Extract the [X, Y] coordinate from the center of the cell holding the provided text.  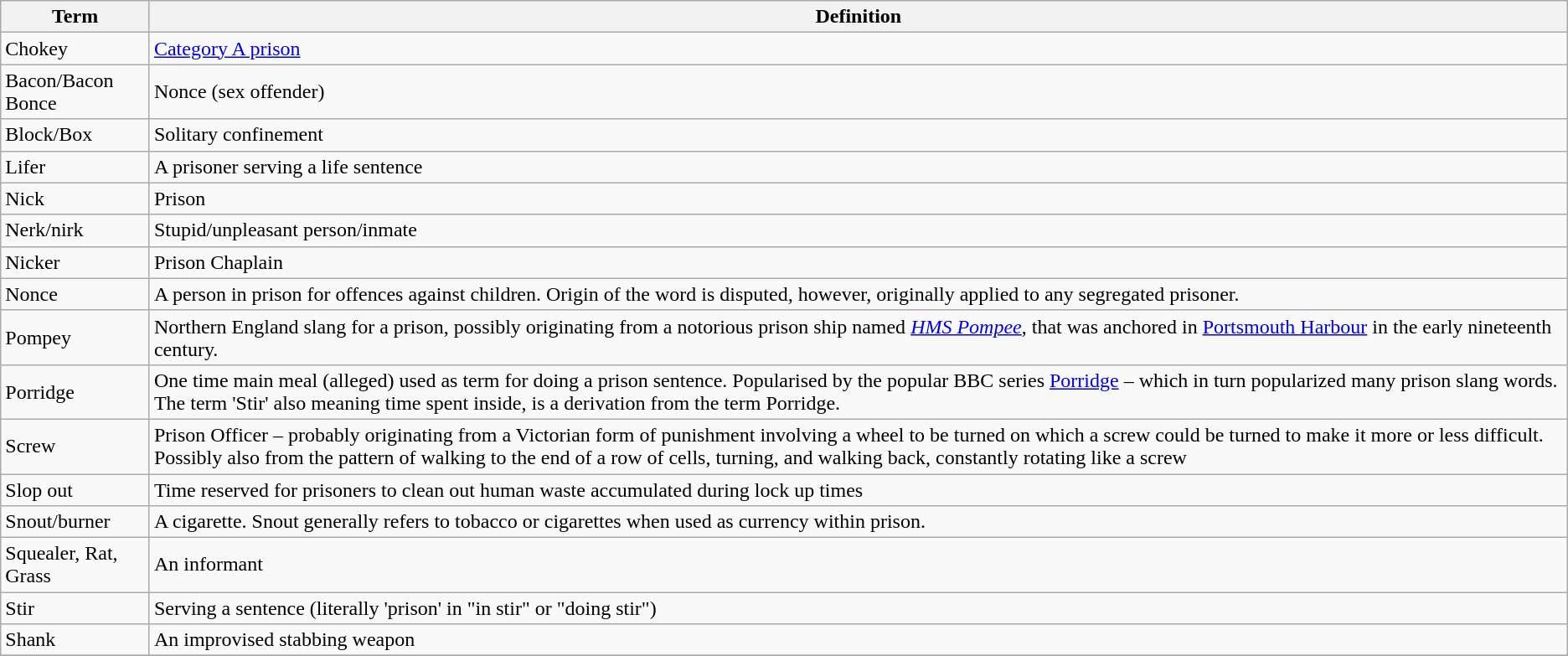
A person in prison for offences against children. Origin of the word is disputed, however, originally applied to any segregated prisoner. [858, 294]
Category A prison [858, 49]
Stir [75, 608]
Chokey [75, 49]
Squealer, Rat, Grass [75, 565]
Stupid/unpleasant person/inmate [858, 230]
Block/Box [75, 135]
Time reserved for prisoners to clean out human waste accumulated during lock up times [858, 490]
Nicker [75, 262]
Lifer [75, 167]
Nerk/nirk [75, 230]
Nonce [75, 294]
Pompey [75, 337]
Slop out [75, 490]
Definition [858, 17]
Solitary confinement [858, 135]
Prison Chaplain [858, 262]
Nonce (sex offender) [858, 92]
Screw [75, 446]
Term [75, 17]
A cigarette. Snout generally refers to tobacco or cigarettes when used as currency within prison. [858, 522]
Shank [75, 640]
An improvised stabbing weapon [858, 640]
An informant [858, 565]
Nick [75, 199]
Porridge [75, 392]
A prisoner serving a life sentence [858, 167]
Snout/burner [75, 522]
Serving a sentence (literally 'prison' in "in stir" or "doing stir") [858, 608]
Bacon/Bacon Bonce [75, 92]
Prison [858, 199]
